Output the [X, Y] coordinate of the center of the cell containing the given text.  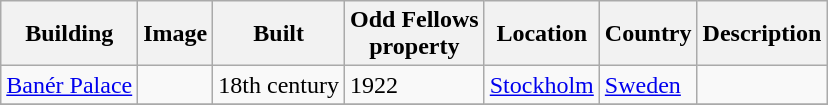
Country [648, 34]
Building [70, 34]
1922 [414, 85]
Sweden [648, 85]
Odd Fellowsproperty [414, 34]
Description [762, 34]
18th century [279, 85]
Built [279, 34]
Stockholm [542, 85]
Location [542, 34]
Image [176, 34]
Banér Palace [70, 85]
